Scan for the cell matching the given text and deliver its [x, y] coordinate at center. 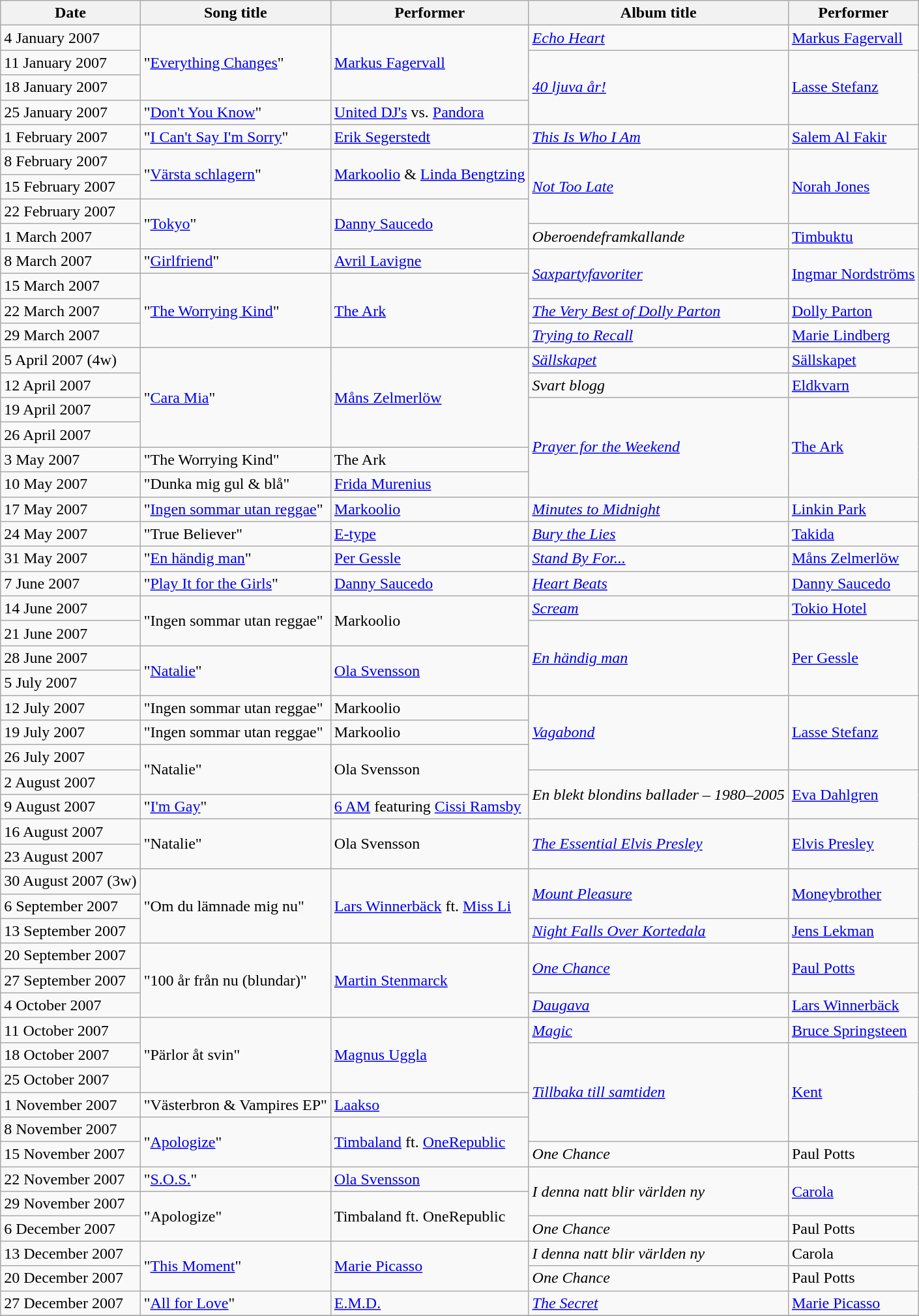
Song title [235, 13]
16 August 2007 [70, 832]
Ingmar Nordströms [853, 273]
13 September 2007 [70, 931]
"S.O.S." [235, 1179]
31 May 2007 [70, 559]
Marie Lindberg [853, 336]
4 October 2007 [70, 1005]
Martin Stenmarck [430, 980]
"Om du lämnade mig nu" [235, 906]
28 June 2007 [70, 658]
Takida [853, 534]
6 September 2007 [70, 906]
12 April 2007 [70, 385]
"This Moment" [235, 1266]
22 March 2007 [70, 311]
22 February 2007 [70, 211]
10 May 2007 [70, 484]
This Is Who I Am [658, 137]
8 February 2007 [70, 162]
Scream [658, 608]
Echo Heart [658, 38]
Oberoendeframkallande [658, 236]
"Play It for the Girls" [235, 583]
"I'm Gay" [235, 807]
12 July 2007 [70, 707]
9 August 2007 [70, 807]
30 August 2007 (3w) [70, 881]
Dolly Parton [853, 311]
1 February 2007 [70, 137]
19 July 2007 [70, 733]
22 November 2007 [70, 1179]
29 March 2007 [70, 336]
5 July 2007 [70, 682]
Heart Beats [658, 583]
Avril Lavigne [430, 261]
Eldkvarn [853, 385]
29 November 2007 [70, 1204]
Daugava [658, 1005]
20 December 2007 [70, 1278]
Stand By For... [658, 559]
17 May 2007 [70, 509]
The Very Best of Dolly Parton [658, 311]
Lars Winnerbäck [853, 1005]
18 January 2007 [70, 87]
"En händig man" [235, 559]
20 September 2007 [70, 956]
8 March 2007 [70, 261]
15 November 2007 [70, 1154]
Markoolio & Linda Bengtzing [430, 174]
Trying to Recall [658, 336]
5 April 2007 (4w) [70, 360]
Kent [853, 1092]
"Pärlor åt svin" [235, 1055]
25 October 2007 [70, 1079]
"Don't You Know" [235, 112]
"Everything Changes" [235, 63]
19 April 2007 [70, 410]
Eva Dahlgren [853, 795]
24 May 2007 [70, 534]
26 April 2007 [70, 435]
"Dunka mig gul & blå" [235, 484]
14 June 2007 [70, 608]
18 October 2007 [70, 1055]
Night Falls Over Kortedala [658, 931]
Bruce Springsteen [853, 1030]
"Tokyo" [235, 224]
"Girlfriend" [235, 261]
Tillbaka till samtiden [658, 1092]
Frida Murenius [430, 484]
Tokio Hotel [853, 608]
2 August 2007 [70, 782]
En händig man [658, 658]
"True Believer" [235, 534]
Erik Segerstedt [430, 137]
Laakso [430, 1105]
Minutes to Midnight [658, 509]
40 ljuva år! [658, 87]
Lars Winnerbäck ft. Miss Li [430, 906]
27 September 2007 [70, 980]
En blekt blondins ballader – 1980–2005 [658, 795]
27 December 2007 [70, 1303]
"Cara Mia" [235, 398]
Norah Jones [853, 186]
Salem Al Fakir [853, 137]
Magnus Uggla [430, 1055]
1 November 2007 [70, 1105]
Moneybrother [853, 894]
15 February 2007 [70, 186]
11 January 2007 [70, 63]
1 March 2007 [70, 236]
Svart blogg [658, 385]
6 AM featuring Cissi Ramsby [430, 807]
26 July 2007 [70, 757]
"Värsta schlagern" [235, 174]
Jens Lekman [853, 931]
15 March 2007 [70, 285]
Album title [658, 13]
Saxpartyfavoriter [658, 273]
Timbuktu [853, 236]
25 January 2007 [70, 112]
Mount Pleasure [658, 894]
3 May 2007 [70, 460]
8 November 2007 [70, 1130]
23 August 2007 [70, 856]
Vagabond [658, 732]
"Västerbron & Vampires EP" [235, 1105]
"All for Love" [235, 1303]
4 January 2007 [70, 38]
"100 år från nu (blundar)" [235, 980]
"I Can't Say I'm Sorry" [235, 137]
11 October 2007 [70, 1030]
Magic [658, 1030]
Date [70, 13]
6 December 2007 [70, 1229]
E.M.D. [430, 1303]
21 June 2007 [70, 633]
Elvis Presley [853, 844]
The Secret [658, 1303]
7 June 2007 [70, 583]
Not Too Late [658, 186]
The Essential Elvis Presley [658, 844]
13 December 2007 [70, 1253]
Linkin Park [853, 509]
Bury the Lies [658, 534]
E-type [430, 534]
United DJ's vs. Pandora [430, 112]
Prayer for the Weekend [658, 447]
